Capture the cell that displays the provided text and extract its (X, Y) central coordinate. 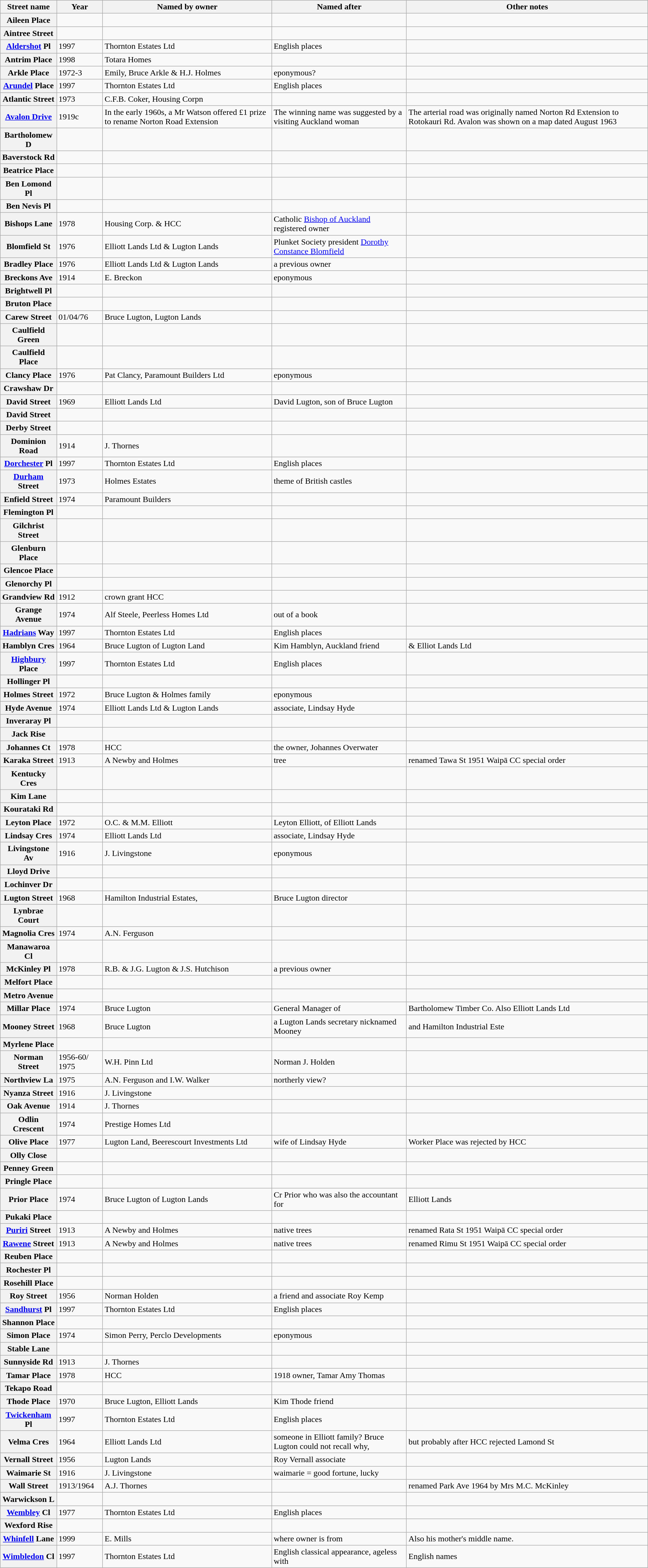
1972-3 (80, 73)
English names (527, 1556)
Bartholomew Timber Co. Also Elliott Lands Ltd (527, 1009)
a Lugton Lands secretary nicknamed Mooney (339, 1026)
Karaka Street (28, 760)
Simon Place (28, 1335)
Manawaroa Cl (28, 951)
Holmes Estates (187, 482)
1919c (80, 117)
E. Mills (187, 1539)
Carew Street (28, 317)
Tekapo Road (28, 1388)
Bartholomew D (28, 139)
Bruce Lugton of Lugton Land (187, 646)
Kourataki Rd (28, 809)
Hollinger Pl (28, 681)
Bishops Lane (28, 224)
1969 (80, 401)
Simon Perry, Perclo Developments (187, 1335)
Other notes (527, 7)
Totara Homes (187, 60)
Nyanza Street (28, 1093)
Mooney Street (28, 1026)
Elliott Lands (527, 1199)
A.N. Ferguson and I.W. Walker (187, 1080)
Aldershot Pl (28, 46)
Rosehill Place (28, 1283)
Wexford Rise (28, 1525)
Flemington Pl (28, 512)
01/04/76 (80, 317)
1998 (80, 60)
1913/1964 (80, 1486)
Named after (339, 7)
Bruce Lugton, Lugton Lands (187, 317)
Myrlene Place (28, 1044)
wife of Lindsay Hyde (339, 1142)
David Lugton, son of Bruce Lugton (339, 401)
the owner, Johannes Overwater (339, 747)
A.N. Ferguson (187, 933)
Antrim Place (28, 60)
1999 (80, 1539)
English classical appearance, ageless with (339, 1556)
Metro Avenue (28, 995)
General Manager of (339, 1009)
O.C. & M.M. Elliott (187, 822)
Sunnyside Rd (28, 1362)
Alf Steele, Peerless Homes Ltd (187, 614)
theme of British castles (339, 482)
Beatrice Place (28, 170)
Also his mother's middle name. (527, 1539)
E. Breckon (187, 277)
Glenorchy Pl (28, 584)
R.B. & J.G. Lugton & J.S. Hutchison (187, 969)
Wimbledon Cl (28, 1556)
Thode Place (28, 1401)
Olly Close (28, 1155)
The winning name was suggested by a visiting Auckland woman (339, 117)
waimarie = good fortune, lucky (339, 1473)
Avalon Drive (28, 117)
Year (80, 7)
Catholic Bishop of Auckland registered owner (339, 224)
Penney Green (28, 1168)
1956-60/ 1975 (80, 1062)
Lugton Land, Beerescourt Investments Ltd (187, 1142)
Reuben Place (28, 1257)
Oak Avenue (28, 1106)
Norman Holden (187, 1296)
Magnolia Cres (28, 933)
Twickenham Pl (28, 1419)
Norman Street (28, 1062)
& Elliot Lands Ltd (527, 646)
Plunket Society president Dorothy Constance Blomfield (339, 246)
Waimarie St (28, 1473)
Holmes Street (28, 694)
renamed Rata St 1951 Waipā CC special order (527, 1230)
Pukaki Place (28, 1217)
Bruce Lugton & Holmes family (187, 694)
Odlin Crescent (28, 1124)
Wembley Cl (28, 1512)
someone in Elliott family? Bruce Lugton could not recall why, (339, 1442)
Millar Place (28, 1009)
Kim Hamblyn, Auckland friend (339, 646)
Arundel Place (28, 86)
Stable Lane (28, 1349)
Olive Place (28, 1142)
Sandhurst Pl (28, 1309)
Bradley Place (28, 264)
Rawene Street (28, 1243)
Arkle Place (28, 73)
Breckons Ave (28, 277)
Wall Street (28, 1486)
Leyton Elliott, of Elliott Lands (339, 822)
tree (339, 760)
Hadrians Way (28, 632)
Prior Place (28, 1199)
where owner is from (339, 1539)
Inveraray Pl (28, 721)
A.J. Thornes (187, 1486)
Ben Lomond Pl (28, 188)
Clancy Place (28, 375)
Grandview Rd (28, 597)
Prestige Homes Ltd (187, 1124)
Rochester Pl (28, 1270)
Tamar Place (28, 1375)
Melfort Place (28, 982)
Paramount Builders (187, 499)
Worker Place was rejected by HCC (527, 1142)
Bruce Lugton, Elliott Lands (187, 1401)
1970 (80, 1401)
Street name (28, 7)
Livingstone Av (28, 853)
C.F.B. Coker, Housing Corpn (187, 99)
Blomfield St (28, 246)
Crawshaw Dr (28, 388)
Highbury Place (28, 664)
Bruton Place (28, 304)
Hamblyn Cres (28, 646)
Warwickson L (28, 1499)
Shannon Place (28, 1322)
Enfield Street (28, 499)
Brightwell Pl (28, 291)
Kim Lane (28, 796)
The arterial road was originally named Norton Rd Extension to Rotokauri Rd. Avalon was shown on a map dated August 1963 (527, 117)
Durham Street (28, 482)
1975 (80, 1080)
W.H. Pinn Ltd (187, 1062)
Northview La (28, 1080)
Cr Prior who was also the accountant for (339, 1199)
out of a book (339, 614)
Lugton Lands (187, 1460)
Baverstock Rd (28, 157)
Grange Avenue (28, 614)
1918 owner, Tamar Amy Thomas (339, 1375)
Aileen Place (28, 20)
renamed Park Ave 1964 by Mrs M.C. McKinley (527, 1486)
renamed Rimu St 1951 Waipā CC special order (527, 1243)
Named by owner (187, 7)
Bruce Lugton of Lugton Lands (187, 1199)
Roy Street (28, 1296)
Dominion Road (28, 446)
Roy Vernall associate (339, 1460)
and Hamilton Industrial Este (527, 1026)
eponymous? (339, 73)
Dorchester Pl (28, 464)
Glenburn Place (28, 553)
Bruce Lugton director (339, 897)
Gilchrist Street (28, 530)
Johannes Ct (28, 747)
Vernall Street (28, 1460)
Lynbrae Court (28, 915)
Glencoe Place (28, 571)
Jack Rise (28, 734)
but probably after HCC rejected Lamond St (527, 1442)
Kentucky Cres (28, 778)
Housing Corp. & HCC (187, 224)
crown grant HCC (187, 597)
Velma Cres (28, 1442)
Hamilton Industrial Estates, (187, 897)
Atlantic Street (28, 99)
Pringle Place (28, 1181)
Hyde Avenue (28, 708)
In the early 1960s, a Mr Watson offered £1 prize to rename Norton Road Extension (187, 117)
Emily, Bruce Arkle & H.J. Holmes (187, 73)
Caulfield Place (28, 357)
Norman J. Holden (339, 1062)
1912 (80, 597)
renamed Tawa St 1951 Waipā CC special order (527, 760)
McKinley Pl (28, 969)
Kim Thode friend (339, 1401)
Caulfield Green (28, 335)
Puriri Street (28, 1230)
Lindsay Cres (28, 836)
a friend and associate Roy Kemp (339, 1296)
Lugton Street (28, 897)
Aintree Street (28, 33)
Whinfell Lane (28, 1539)
Leyton Place (28, 822)
northerly view? (339, 1080)
Derby Street (28, 428)
Lloyd Drive (28, 871)
Pat Clancy, Paramount Builders Ltd (187, 375)
Ben Nevis Pl (28, 206)
Lochinver Dr (28, 884)
